Return the (x, y) coordinate for the center point of the cell that contains the specified text.  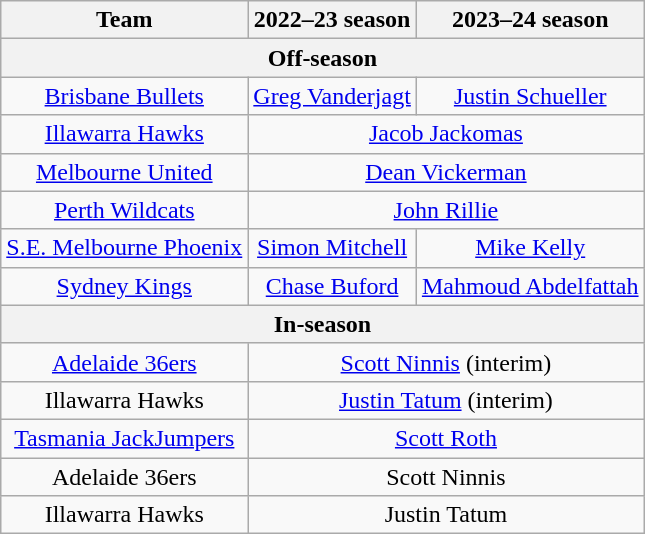
2023–24 season (530, 20)
Melbourne United (124, 172)
Jacob Jackomas (446, 134)
John Rillie (446, 210)
Justin Tatum (interim) (446, 400)
Mahmoud Abdelfattah (530, 286)
Sydney Kings (124, 286)
Scott Roth (446, 438)
Perth Wildcats (124, 210)
Off-season (322, 58)
Mike Kelly (530, 248)
Brisbane Bullets (124, 96)
Greg Vanderjagt (332, 96)
Simon Mitchell (332, 248)
Chase Buford (332, 286)
In-season (322, 324)
Tasmania JackJumpers (124, 438)
Justin Schueller (530, 96)
S.E. Melbourne Phoenix (124, 248)
Team (124, 20)
Dean Vickerman (446, 172)
Justin Tatum (446, 515)
Scott Ninnis (interim) (446, 362)
Scott Ninnis (446, 477)
2022–23 season (332, 20)
